Provide the (X, Y) coordinate of the cell's center where the given text is located.  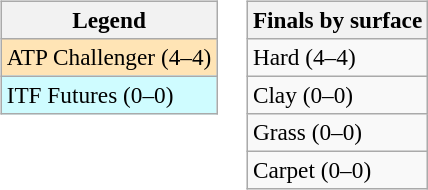
ATP Challenger (4–4) (108, 57)
Legend (108, 20)
Hard (4–4) (337, 57)
Finals by surface (337, 20)
Carpet (0–0) (337, 171)
Grass (0–0) (337, 133)
Clay (0–0) (337, 95)
ITF Futures (0–0) (108, 95)
